Output the [X, Y] coordinate of the center of the cell containing the given text.  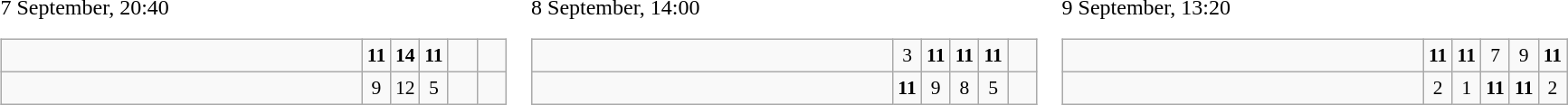
1 [1467, 88]
14 [405, 56]
7 [1496, 56]
12 [405, 88]
3 [908, 56]
8 [965, 88]
